From the cell containing the given text, extract its center point as [x, y] coordinate. 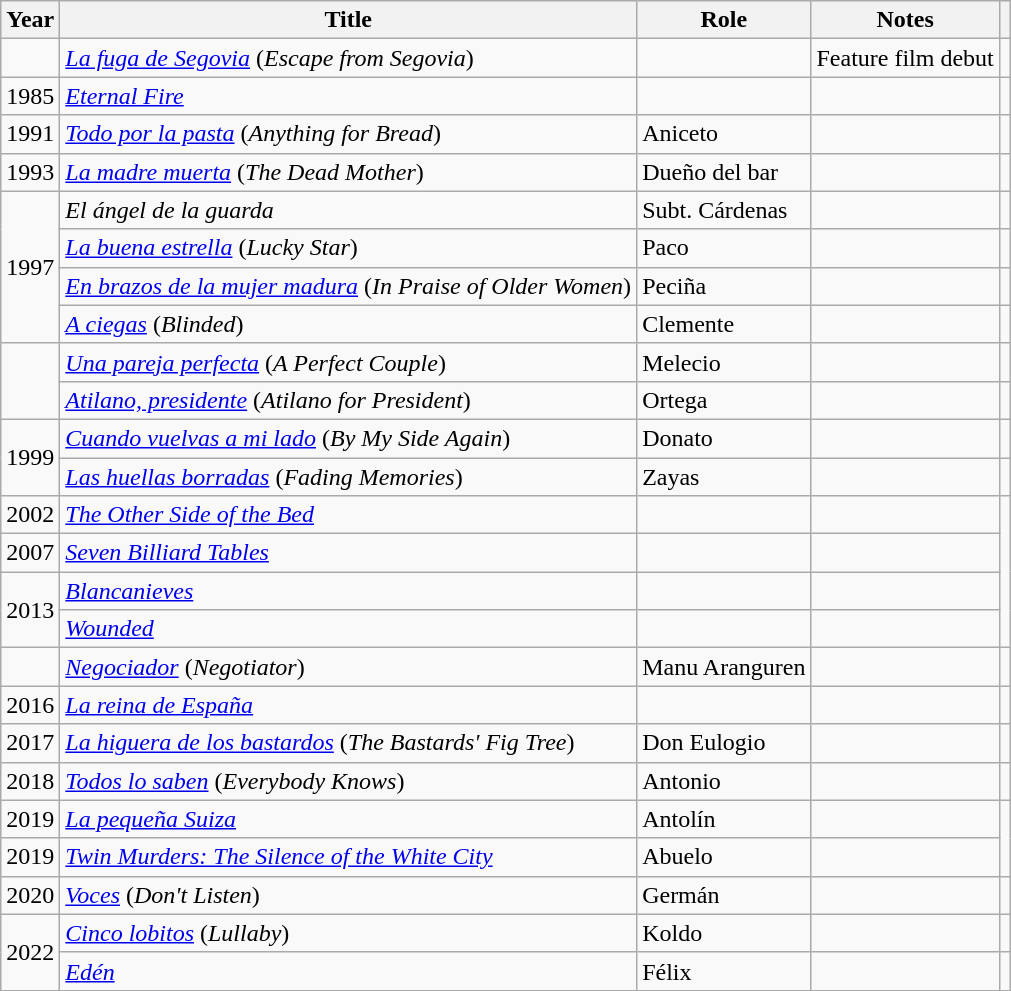
Antolín [724, 819]
Abuelo [724, 857]
Edén [348, 971]
Wounded [348, 629]
Antonio [724, 781]
El ángel de la guarda [348, 210]
1991 [30, 134]
Seven Billiard Tables [348, 553]
Clemente [724, 324]
Paco [724, 248]
Todos lo saben (Everybody Knows) [348, 781]
En brazos de la mujer madura (In Praise of Older Women) [348, 286]
Twin Murders: The Silence of the White City [348, 857]
Notes [905, 20]
Negociador (Negotiator) [348, 667]
2022 [30, 952]
La fuga de Segovia (Escape from Segovia) [348, 58]
Peciña [724, 286]
Cuando vuelvas a mi lado (By My Side Again) [348, 438]
Don Eulogio [724, 743]
Subt. Cárdenas [724, 210]
La pequeña Suiza [348, 819]
Todo por la pasta (Anything for Bread) [348, 134]
Role [724, 20]
Eternal Fire [348, 96]
1993 [30, 172]
Atilano, presidente (Atilano for President) [348, 400]
2013 [30, 610]
2020 [30, 895]
The Other Side of the Bed [348, 515]
Germán [724, 895]
Una pareja perfecta (A Perfect Couple) [348, 362]
1997 [30, 267]
Ortega [724, 400]
Zayas [724, 477]
Aniceto [724, 134]
Dueño del bar [724, 172]
Las huellas borradas (Fading Memories) [348, 477]
La higuera de los bastardos (The Bastards' Fig Tree) [348, 743]
Félix [724, 971]
2002 [30, 515]
Year [30, 20]
2016 [30, 705]
Blancanieves [348, 591]
Manu Aranguren [724, 667]
Cinco lobitos (Lullaby) [348, 933]
1999 [30, 457]
Melecio [724, 362]
Feature film debut [905, 58]
2007 [30, 553]
2018 [30, 781]
2017 [30, 743]
Koldo [724, 933]
Donato [724, 438]
1985 [30, 96]
La reina de España [348, 705]
Title [348, 20]
La madre muerta (The Dead Mother) [348, 172]
A ciegas (Blinded) [348, 324]
Voces (Don't Listen) [348, 895]
La buena estrella (Lucky Star) [348, 248]
